Return (x, y) of the center of cell containing provided text 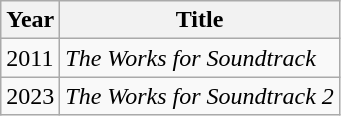
2011 (30, 58)
2023 (30, 96)
Year (30, 20)
The Works for Soundtrack (200, 58)
Title (200, 20)
The Works for Soundtrack 2 (200, 96)
